Detect which cell encompasses the target text, then output its [x, y] center coordinate. 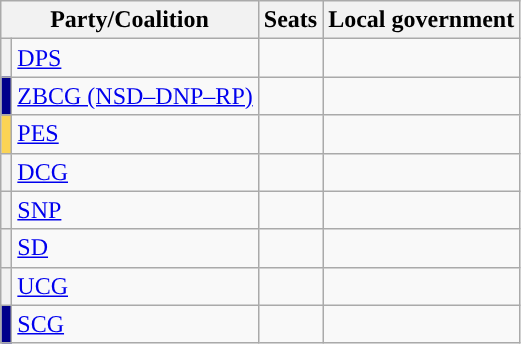
DPS [135, 58]
Seats [290, 20]
SCG [135, 324]
UCG [135, 286]
ZBCG (NSD–DNP–RP) [135, 96]
SNP [135, 210]
Local government [422, 20]
Party/Coalition [130, 20]
SD [135, 248]
DCG [135, 172]
PES [135, 134]
